Capture the cell that displays the provided text and extract its [x, y] central coordinate. 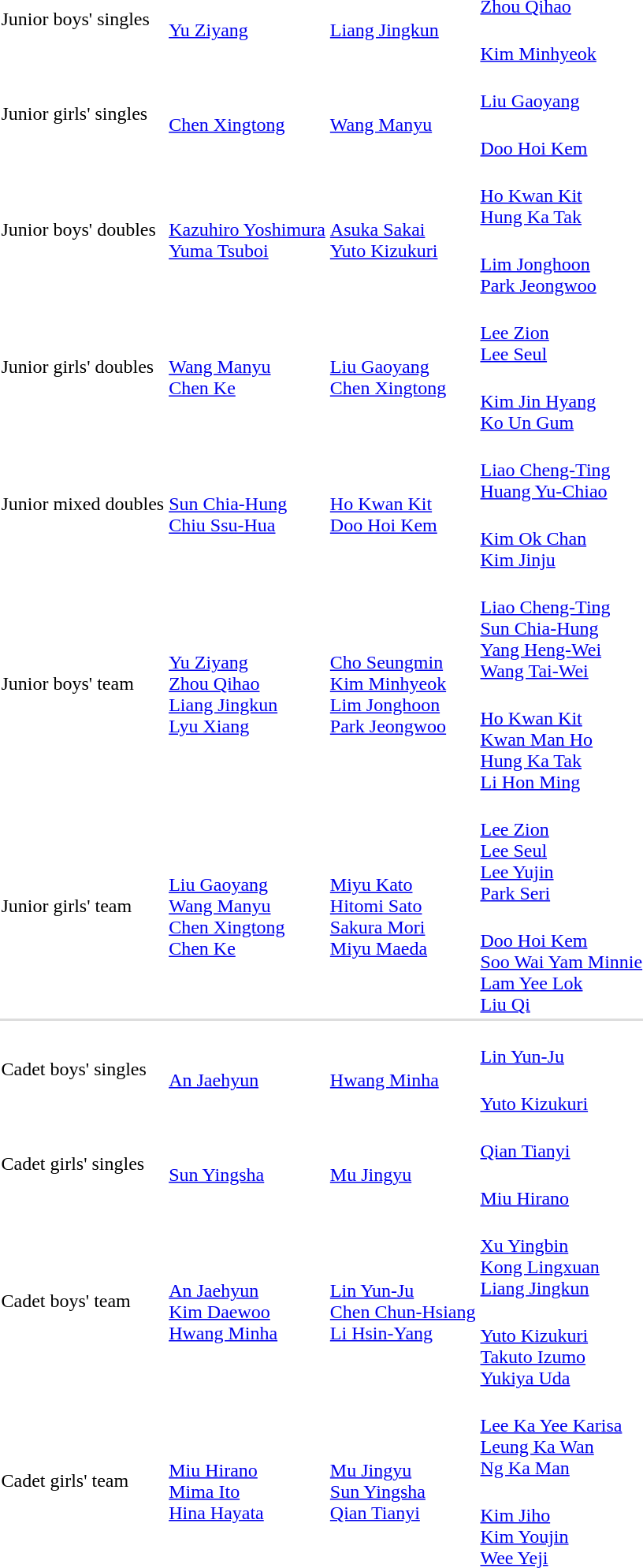
Junior girls' doubles [83, 367]
Cho SeungminKim MinhyeokLim JonghoonPark Jeongwoo [403, 684]
Liu GaoyangChen Xingtong [403, 367]
An Jaehyun [247, 1069]
Cadet boys' singles [83, 1069]
Junior mixed doubles [83, 505]
An JaehyunKim DaewooHwang Minha [247, 1301]
Asuka SakaiYuto Kizukuri [403, 230]
Yu ZiyangZhou QihaoLiang JingkunLyu Xiang [247, 684]
Liu GaoyangWang ManyuChen XingtongChen Ke [247, 907]
Sun Chia-HungChiu Ssu-Hua [247, 505]
Junior boys' doubles [83, 230]
Wang Manyu [403, 114]
Junior girls' singles [83, 114]
Kazuhiro YoshimuraYuma Tsuboi [247, 230]
Cadet boys' team [83, 1301]
Hwang Minha [403, 1069]
Junior girls' team [83, 907]
Sun Yingsha [247, 1164]
Wang ManyuChen Ke [247, 367]
Ho Kwan KitDoo Hoi Kem [403, 505]
Miyu KatoHitomi SatoSakura MoriMiyu Maeda [403, 907]
Junior boys' team [83, 684]
Chen Xingtong [247, 114]
Cadet girls' singles [83, 1164]
Lin Yun-JuChen Chun-HsiangLi Hsin-Yang [403, 1301]
Mu Jingyu [403, 1164]
